Provide the (x, y) coordinate of the cell's center where the given text is located.  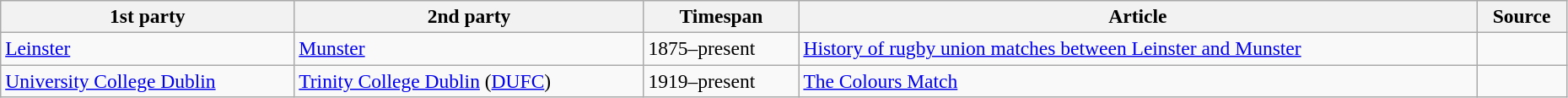
Article (1138, 16)
1st party (148, 16)
The Colours Match (1138, 80)
Leinster (148, 48)
1875–present (721, 48)
2nd party (469, 16)
1919–present (721, 80)
Trinity College Dublin (DUFC) (469, 80)
Timespan (721, 16)
History of rugby union matches between Leinster and Munster (1138, 48)
Source (1522, 16)
University College Dublin (148, 80)
Munster (469, 48)
